Return the [X, Y] coordinate for the center point of the cell that contains the specified text.  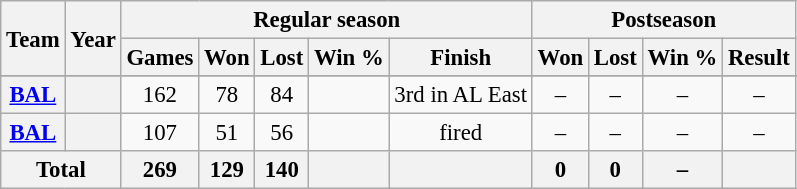
78 [227, 95]
140 [282, 170]
Result [760, 58]
Postseason [664, 20]
56 [282, 133]
fired [460, 133]
129 [227, 170]
Year [93, 38]
Team [33, 38]
162 [160, 95]
Games [160, 58]
Finish [460, 58]
269 [160, 170]
3rd in AL East [460, 95]
107 [160, 133]
Total [61, 170]
84 [282, 95]
51 [227, 133]
Regular season [326, 20]
